Return the [x, y] coordinate for the center point of the cell that contains the specified text.  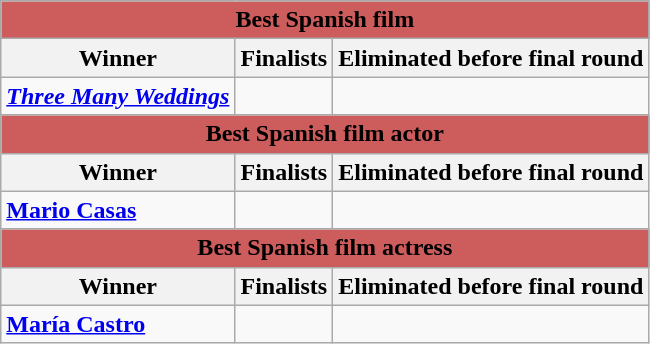
Mario Casas [118, 210]
Best Spanish film actor [325, 134]
María Castro [118, 324]
Three Many Weddings [118, 96]
Best Spanish film [325, 20]
Best Spanish film actress [325, 248]
